For the text-containing cell, return its midpoint in (x, y) coordinate format. 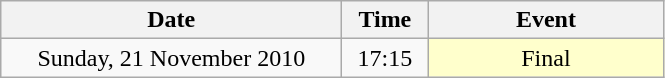
17:15 (385, 58)
Time (385, 20)
Event (546, 20)
Date (172, 20)
Sunday, 21 November 2010 (172, 58)
Final (546, 58)
